Return (x, y) of the center of cell containing provided text 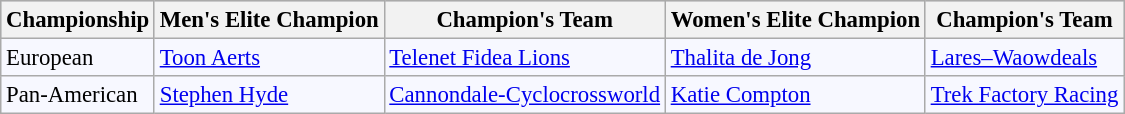
European (78, 58)
Cannondale-Cyclocrossworld (524, 95)
Katie Compton (795, 95)
Men's Elite Champion (269, 20)
Telenet Fidea Lions (524, 58)
Women's Elite Champion (795, 20)
Championship (78, 20)
Lares–Waowdeals (1024, 58)
Toon Aerts (269, 58)
Trek Factory Racing (1024, 95)
Stephen Hyde (269, 95)
Thalita de Jong (795, 58)
Pan-American (78, 95)
